Output the (x, y) coordinate of the center of the cell containing the given text.  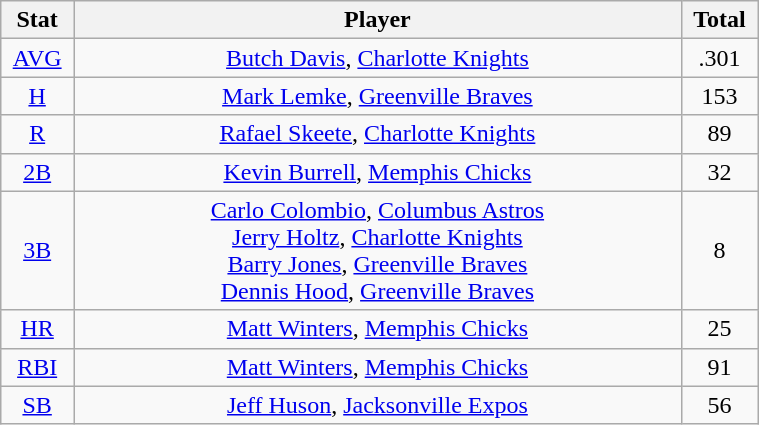
32 (719, 172)
Butch Davis, Charlotte Knights (378, 58)
H (38, 96)
25 (719, 329)
91 (719, 367)
Carlo Colombio, Columbus Astros Jerry Holtz, Charlotte Knights Barry Jones, Greenville Braves Dennis Hood, Greenville Braves (378, 250)
.301 (719, 58)
RBI (38, 367)
Jeff Huson, Jacksonville Expos (378, 405)
Total (719, 20)
R (38, 134)
153 (719, 96)
Player (378, 20)
Mark Lemke, Greenville Braves (378, 96)
Stat (38, 20)
3B (38, 250)
Kevin Burrell, Memphis Chicks (378, 172)
SB (38, 405)
89 (719, 134)
2B (38, 172)
8 (719, 250)
AVG (38, 58)
Rafael Skeete, Charlotte Knights (378, 134)
56 (719, 405)
HR (38, 329)
